Extract the [x, y] coordinate from the center of the cell holding the provided text.  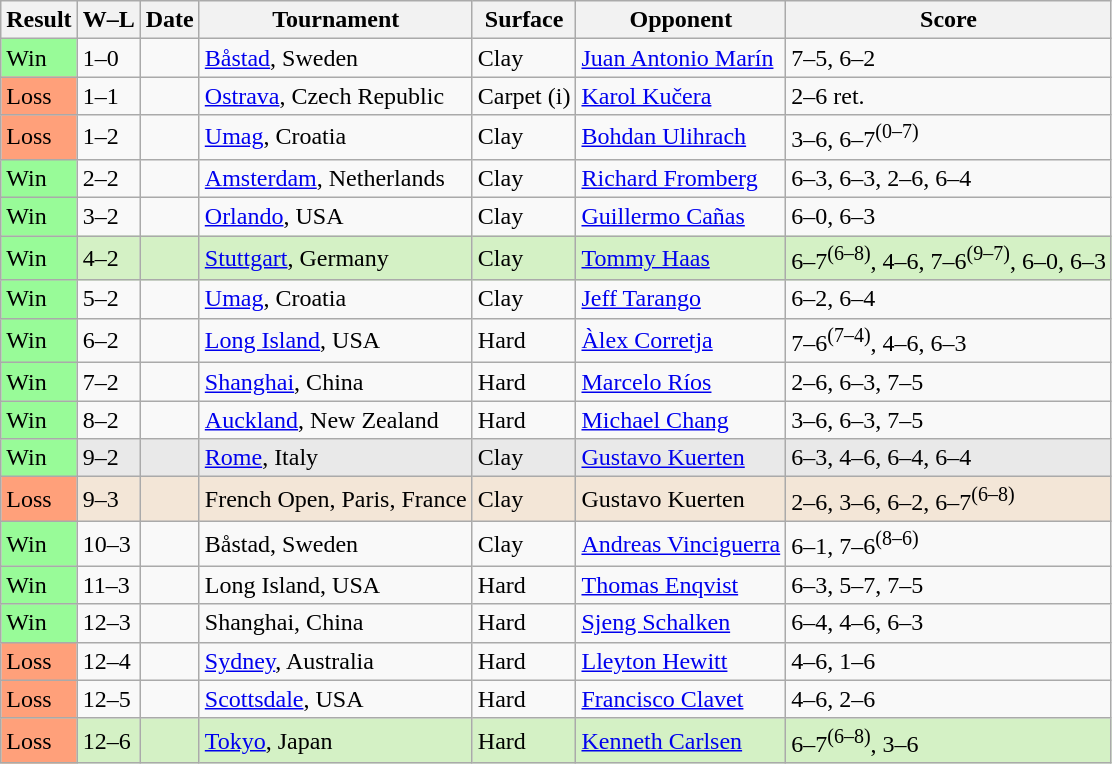
4–6, 2–6 [949, 699]
W–L [108, 20]
Tournament [336, 20]
3–2 [108, 217]
Orlando, USA [336, 217]
3–6, 6–3, 7–5 [949, 420]
Surface [524, 20]
Kenneth Carlsen [681, 740]
Jeff Tarango [681, 299]
12–6 [108, 740]
Carpet (i) [524, 96]
2–6, 6–3, 7–5 [949, 382]
2–2 [108, 178]
Rome, Italy [336, 458]
6–2, 6–4 [949, 299]
8–2 [108, 420]
Result [39, 20]
2–6, 3–6, 6–2, 6–7(6–8) [949, 500]
Stuttgart, Germany [336, 258]
Ostrava, Czech Republic [336, 96]
3–6, 6–7(0–7) [949, 138]
Sydney, Australia [336, 661]
7–6(7–4), 4–6, 6–3 [949, 340]
6–2 [108, 340]
6–7(6–8), 4–6, 7–6(9–7), 6–0, 6–3 [949, 258]
7–2 [108, 382]
12–5 [108, 699]
Juan Antonio Marín [681, 58]
6–3, 4–6, 6–4, 6–4 [949, 458]
6–3, 5–7, 7–5 [949, 585]
7–5, 6–2 [949, 58]
Scottsdale, USA [336, 699]
Sjeng Schalken [681, 623]
Andreas Vinciguerra [681, 544]
Tommy Haas [681, 258]
Francisco Clavet [681, 699]
Karol Kučera [681, 96]
2–6 ret. [949, 96]
6–1, 7–6(8–6) [949, 544]
6–4, 4–6, 6–3 [949, 623]
Michael Chang [681, 420]
9–3 [108, 500]
6–7(6–8), 3–6 [949, 740]
1–2 [108, 138]
Thomas Enqvist [681, 585]
Bohdan Ulihrach [681, 138]
10–3 [108, 544]
4–6, 1–6 [949, 661]
Auckland, New Zealand [336, 420]
French Open, Paris, France [336, 500]
Score [949, 20]
Date [170, 20]
1–1 [108, 96]
1–0 [108, 58]
12–3 [108, 623]
Tokyo, Japan [336, 740]
4–2 [108, 258]
12–4 [108, 661]
Lleyton Hewitt [681, 661]
6–3, 6–3, 2–6, 6–4 [949, 178]
Richard Fromberg [681, 178]
11–3 [108, 585]
Opponent [681, 20]
6–0, 6–3 [949, 217]
Àlex Corretja [681, 340]
Marcelo Ríos [681, 382]
Amsterdam, Netherlands [336, 178]
5–2 [108, 299]
9–2 [108, 458]
Guillermo Cañas [681, 217]
